Search for the cell housing the specified text and yield its (X, Y) center coordinate. 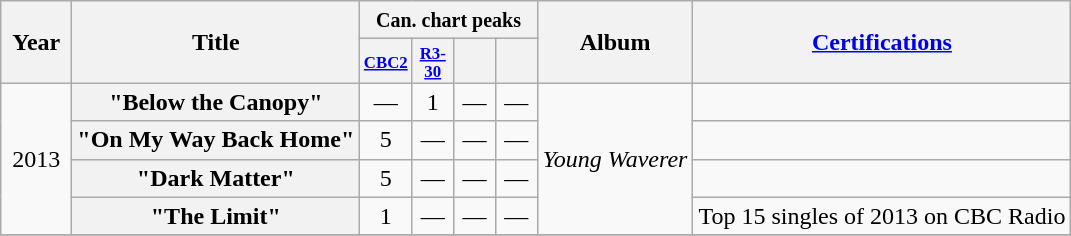
"Dark Matter" (216, 178)
Album (615, 42)
"The Limit" (216, 216)
Top 15 singles of 2013 on CBC Radio (882, 216)
"Below the Canopy" (216, 102)
Certifications (882, 42)
Young Waverer (615, 159)
Year (36, 42)
CBC2 (386, 61)
"On My Way Back Home" (216, 140)
Title (216, 42)
Can. chart peaks (448, 20)
R3-30 (433, 61)
2013 (36, 159)
